Pinpoint the cell where the given text exists, returning its [x, y] midpoint coordinate. 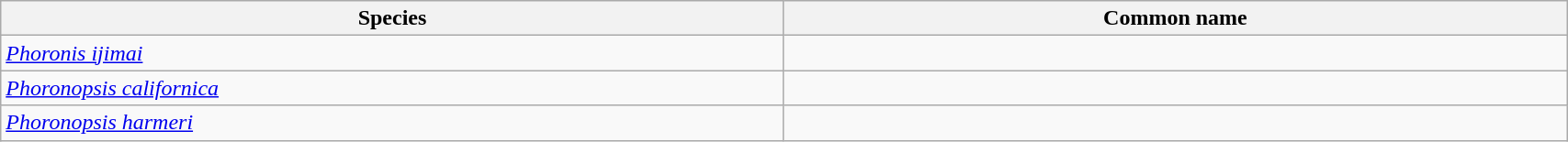
Species [392, 18]
Phoronopsis californica [392, 88]
Common name [1175, 18]
Phoronis ijimai [392, 53]
Phoronopsis harmeri [392, 123]
